Provide the (X, Y) coordinate of the cell's center where the given text is located.  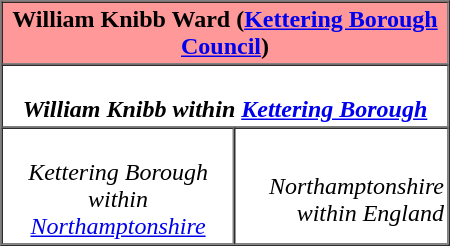
Kettering Borough within Northamptonshire (118, 186)
William Knibb Ward (Kettering Borough Council) (226, 34)
William Knibb within Kettering Borough (226, 96)
Northamptonshire within England (342, 186)
